Find where the given text appears and provide that cell's center as (X, Y) coordinate. 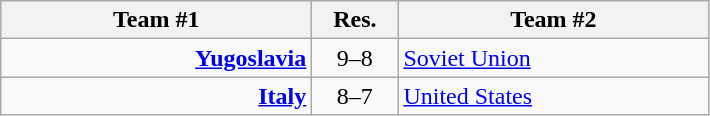
Team #2 (554, 20)
Team #1 (156, 20)
Soviet Union (554, 58)
Italy (156, 96)
Res. (355, 20)
United States (554, 96)
9–8 (355, 58)
8–7 (355, 96)
Yugoslavia (156, 58)
